Capture the cell that displays the provided text and extract its [X, Y] central coordinate. 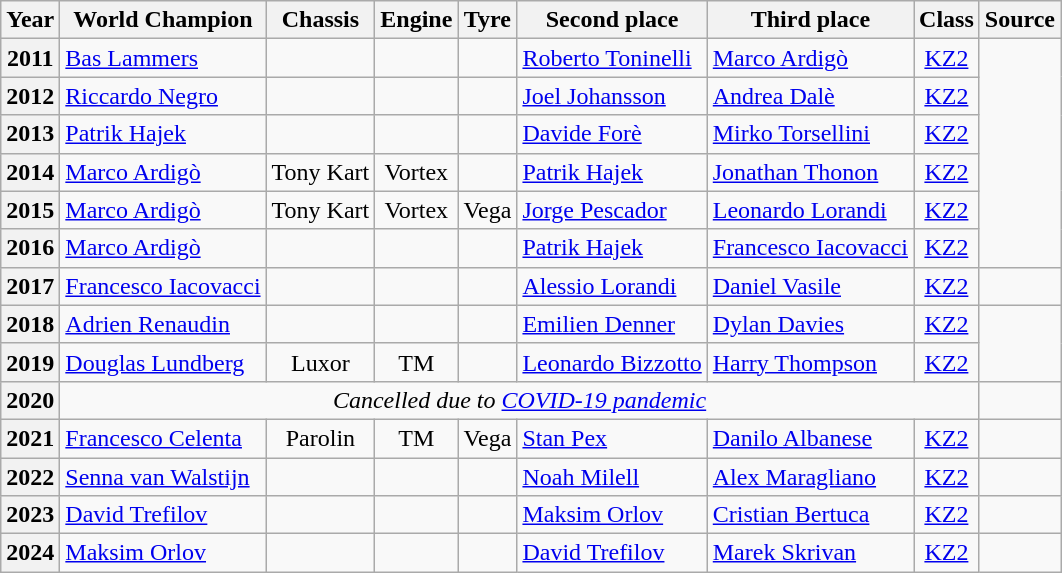
Cristian Bertuca [810, 515]
Jorge Pescador [612, 210]
Harry Thompson [810, 362]
Source [1020, 20]
Year [30, 20]
Bas Lammers [163, 58]
Leonardo Bizzotto [612, 362]
Cancelled due to COVID-19 pandemic [520, 400]
Danilo Albanese [810, 438]
Stan Pex [612, 438]
2020 [30, 400]
Mirko Torsellini [810, 134]
Leonardo Lorandi [810, 210]
Joel Johansson [612, 96]
2021 [30, 438]
2012 [30, 96]
2019 [30, 362]
Jonathan Thonon [810, 172]
Daniel Vasile [810, 286]
2024 [30, 553]
Third place [810, 20]
Noah Milell [612, 477]
Parolin [320, 438]
Dylan Davies [810, 324]
2016 [30, 248]
2015 [30, 210]
Francesco Celenta [163, 438]
2022 [30, 477]
Senna van Walstijn [163, 477]
2013 [30, 134]
Riccardo Negro [163, 96]
Roberto Toninelli [612, 58]
Luxor [320, 362]
Douglas Lundberg [163, 362]
Chassis [320, 20]
2017 [30, 286]
Engine [416, 20]
Emilien Denner [612, 324]
Tyre [488, 20]
Marek Skrivan [810, 553]
Adrien Renaudin [163, 324]
Second place [612, 20]
Andrea Dalè [810, 96]
Davide Forè [612, 134]
2023 [30, 515]
2011 [30, 58]
2014 [30, 172]
Alex Maragliano [810, 477]
2018 [30, 324]
Class [947, 20]
World Champion [163, 20]
Alessio Lorandi [612, 286]
